For the text-containing cell, return its midpoint in (X, Y) coordinate format. 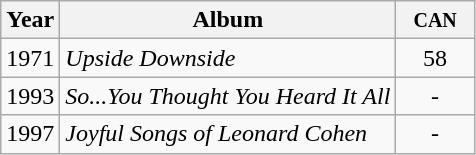
Upside Downside (228, 58)
1993 (30, 96)
Album (228, 20)
58 (436, 58)
So...You Thought You Heard It All (228, 96)
1971 (30, 58)
1997 (30, 134)
CAN (436, 20)
Year (30, 20)
Joyful Songs of Leonard Cohen (228, 134)
